Return the (x, y) coordinate for the center point of the cell that contains the specified text.  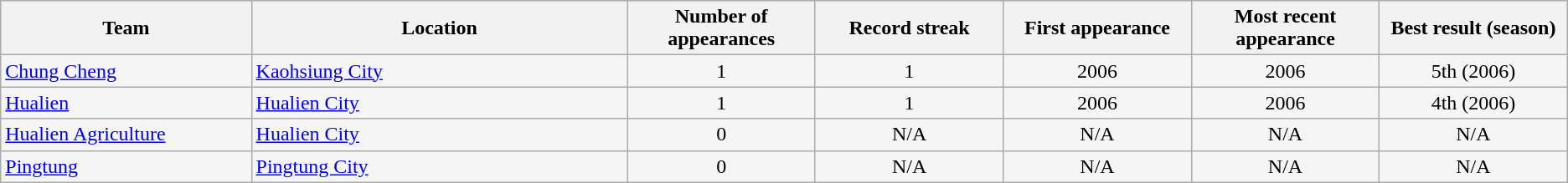
Kaohsiung City (439, 71)
Hualien Agriculture (126, 135)
4th (2006) (1474, 103)
5th (2006) (1474, 71)
Best result (season) (1474, 28)
Chung Cheng (126, 71)
Hualien (126, 103)
First appearance (1097, 28)
Pingtung (126, 166)
Number of appearances (721, 28)
Pingtung City (439, 166)
Most recent appearance (1285, 28)
Team (126, 28)
Record streak (909, 28)
Location (439, 28)
